For the text-containing cell, return its midpoint in [x, y] coordinate format. 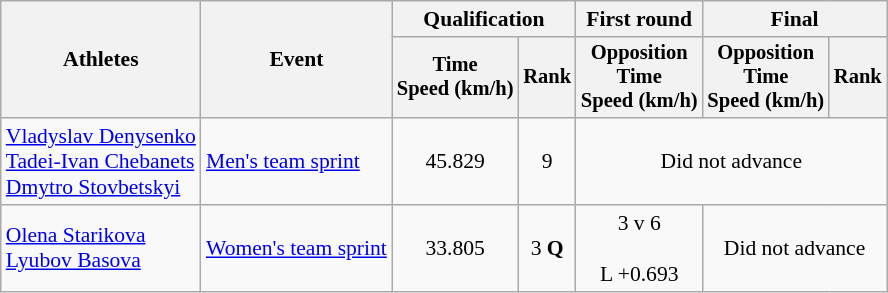
3 Q [547, 248]
Men's team sprint [296, 162]
Olena StarikovaLyubov Basova [101, 248]
45.829 [456, 162]
Final [794, 19]
TimeSpeed (km/h) [456, 78]
Event [296, 60]
3 v 6L +0.693 [640, 248]
9 [547, 162]
Athletes [101, 60]
33.805 [456, 248]
Women's team sprint [296, 248]
First round [640, 19]
Qualification [484, 19]
Vladyslav DenysenkoTadei-Ivan ChebanetsDmytro Stovbetskyi [101, 162]
